Provide the [X, Y] coordinate of the cell's center where the given text is located.  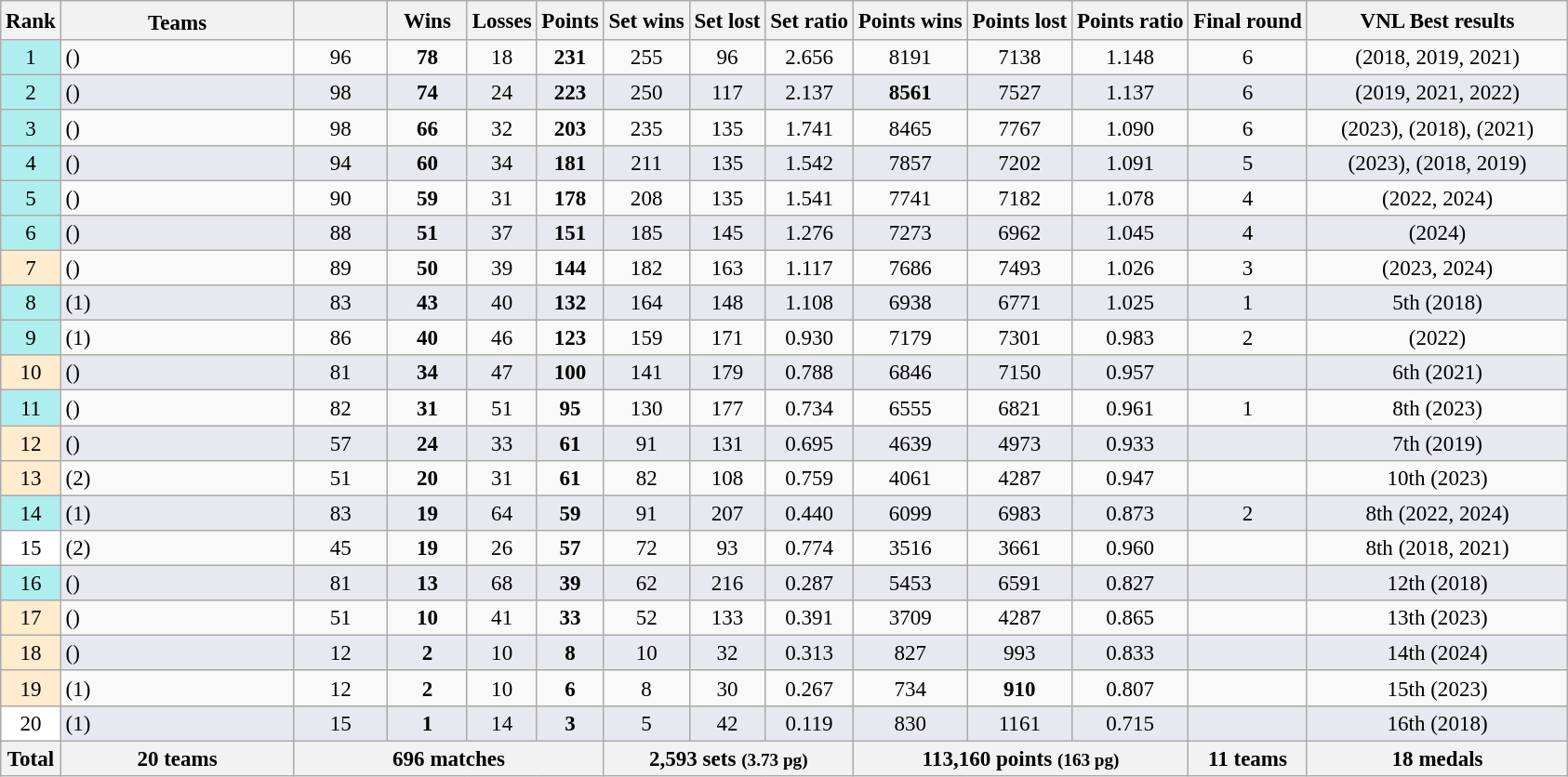
250 [646, 93]
Points ratio [1131, 20]
VNL Best results [1438, 20]
7273 [910, 233]
8465 [910, 128]
0.957 [1131, 374]
6962 [1019, 233]
50 [428, 269]
72 [646, 548]
151 [570, 233]
1161 [1019, 724]
89 [340, 269]
133 [727, 618]
7th (2019) [1438, 443]
148 [727, 303]
0.930 [809, 338]
12th (2018) [1438, 584]
6938 [910, 303]
0.827 [1131, 584]
20 teams [177, 758]
8561 [910, 93]
52 [646, 618]
182 [646, 269]
Rank [31, 20]
1.025 [1131, 303]
1.091 [1131, 164]
(2022) [1438, 338]
0.391 [809, 618]
(2022, 2024) [1438, 198]
181 [570, 164]
0.807 [1131, 689]
60 [428, 164]
696 matches [448, 758]
185 [646, 233]
(2023, 2024) [1438, 269]
7857 [910, 164]
46 [502, 338]
4973 [1019, 443]
0.313 [809, 653]
47 [502, 374]
7767 [1019, 128]
223 [570, 93]
1.078 [1131, 198]
208 [646, 198]
0.960 [1131, 548]
1.137 [1131, 93]
6846 [910, 374]
1.148 [1131, 58]
(2018, 2019, 2021) [1438, 58]
13th (2023) [1438, 618]
8th (2023) [1438, 408]
2.656 [809, 58]
10th (2023) [1438, 479]
231 [570, 58]
6099 [910, 513]
178 [570, 198]
0.119 [809, 724]
5453 [910, 584]
37 [502, 233]
(2023), (2018), (2021) [1438, 128]
18 medals [1438, 758]
Teams [177, 20]
14th (2024) [1438, 653]
93 [727, 548]
86 [340, 338]
216 [727, 584]
95 [570, 408]
16 [31, 584]
Points wins [910, 20]
993 [1019, 653]
45 [340, 548]
163 [727, 269]
30 [727, 689]
0.440 [809, 513]
7150 [1019, 374]
7686 [910, 269]
94 [340, 164]
62 [646, 584]
235 [646, 128]
100 [570, 374]
113,160 points (163 pg) [1020, 758]
66 [428, 128]
0.287 [809, 584]
Points [570, 20]
41 [502, 618]
145 [727, 233]
132 [570, 303]
Set lost [727, 20]
0.983 [1131, 338]
7493 [1019, 269]
11 [31, 408]
7182 [1019, 198]
0.774 [809, 548]
(2023), (2018, 2019) [1438, 164]
7527 [1019, 93]
7301 [1019, 338]
(2024) [1438, 233]
Points lost [1019, 20]
6821 [1019, 408]
179 [727, 374]
171 [727, 338]
0.947 [1131, 479]
26 [502, 548]
88 [340, 233]
8th (2022, 2024) [1438, 513]
17 [31, 618]
6th (2021) [1438, 374]
7741 [910, 198]
0.734 [809, 408]
8191 [910, 58]
0.873 [1131, 513]
0.695 [809, 443]
108 [727, 479]
255 [646, 58]
203 [570, 128]
Losses [502, 20]
Wins [428, 20]
74 [428, 93]
3516 [910, 548]
1.542 [809, 164]
1.026 [1131, 269]
Set ratio [809, 20]
3709 [910, 618]
207 [727, 513]
0.961 [1131, 408]
1.541 [809, 198]
8th (2018, 2021) [1438, 548]
910 [1019, 689]
Set wins [646, 20]
3661 [1019, 548]
4639 [910, 443]
164 [646, 303]
7202 [1019, 164]
144 [570, 269]
1.045 [1131, 233]
117 [727, 93]
4061 [910, 479]
211 [646, 164]
0.788 [809, 374]
0.759 [809, 479]
(2019, 2021, 2022) [1438, 93]
16th (2018) [1438, 724]
1.276 [809, 233]
1.090 [1131, 128]
1.117 [809, 269]
6983 [1019, 513]
68 [502, 584]
7138 [1019, 58]
0.833 [1131, 653]
123 [570, 338]
6555 [910, 408]
64 [502, 513]
78 [428, 58]
9 [31, 338]
7179 [910, 338]
1.108 [809, 303]
2.137 [809, 93]
827 [910, 653]
42 [727, 724]
177 [727, 408]
0.715 [1131, 724]
15th (2023) [1438, 689]
5th (2018) [1438, 303]
Total [31, 758]
1.741 [809, 128]
131 [727, 443]
0.865 [1131, 618]
0.267 [809, 689]
11 teams [1248, 758]
43 [428, 303]
6771 [1019, 303]
90 [340, 198]
159 [646, 338]
Final round [1248, 20]
734 [910, 689]
130 [646, 408]
0.933 [1131, 443]
6591 [1019, 584]
830 [910, 724]
7 [31, 269]
141 [646, 374]
2,593 sets (3.73 pg) [728, 758]
